Find where the given text appears and provide that cell's center as (X, Y) coordinate. 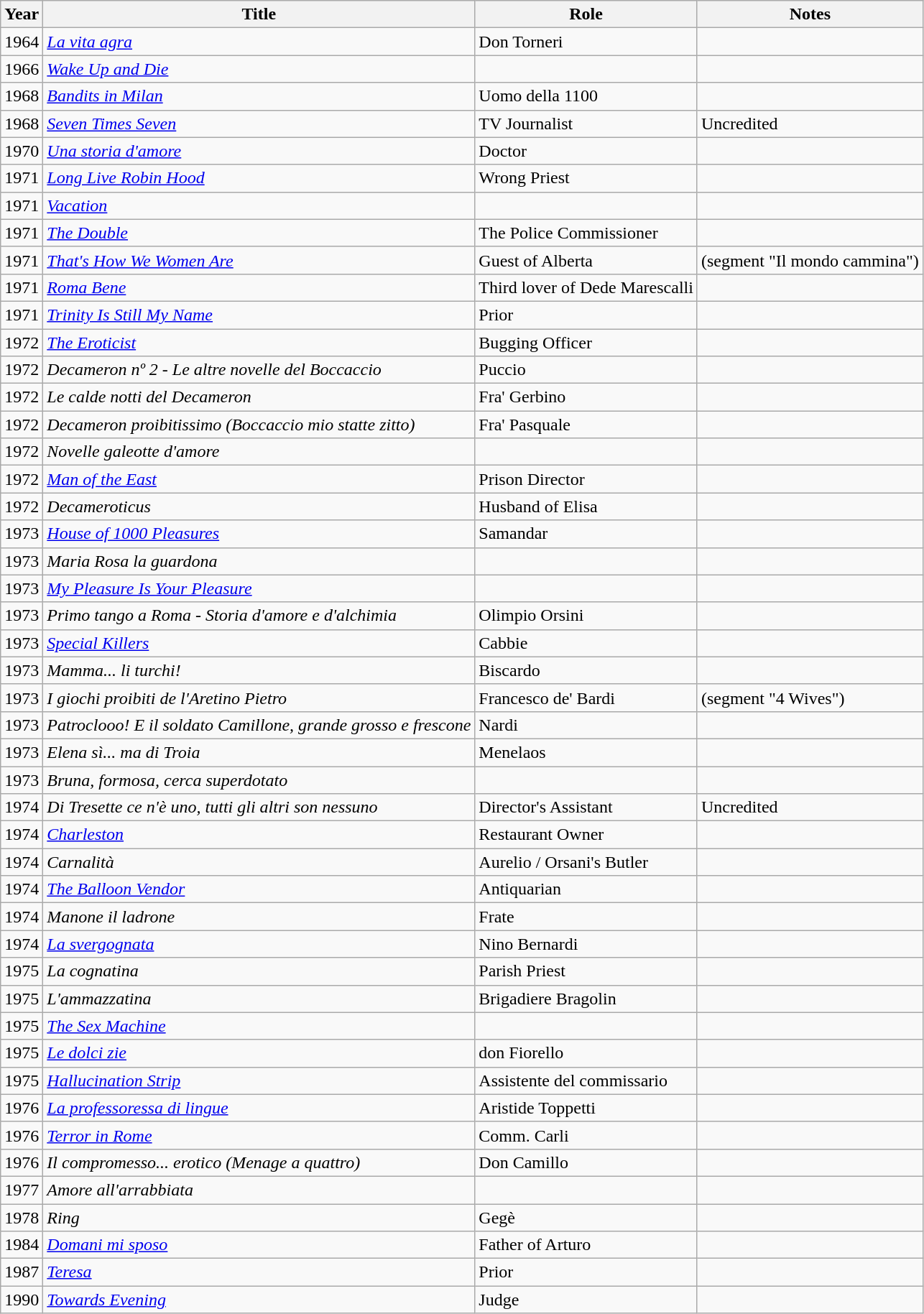
Director's Assistant (586, 808)
The Eroticist (259, 343)
Role (586, 14)
Trinity Is Still My Name (259, 315)
Seven Times Seven (259, 124)
Carnalità (259, 862)
Nardi (586, 725)
Bandits in Milan (259, 96)
Bugging Officer (586, 343)
Biscardo (586, 670)
Don Camillo (586, 1162)
Restaurant Owner (586, 835)
Wake Up and Die (259, 69)
Manone il ladrone (259, 917)
Roma Bene (259, 287)
Fra' Gerbino (586, 397)
Prison Director (586, 479)
Aristide Toppetti (586, 1108)
Long Live Robin Hood (259, 178)
Olimpio Orsini (586, 616)
Year (22, 14)
Gegè (586, 1218)
Teresa (259, 1272)
That's How We Women Are (259, 260)
Menelaos (586, 752)
The Police Commissioner (586, 233)
Terror in Rome (259, 1135)
Title (259, 14)
The Balloon Vendor (259, 889)
Domani mi sposo (259, 1245)
don Fiorello (586, 1053)
Nino Bernardi (586, 944)
1966 (22, 69)
Wrong Priest (586, 178)
Mamma... li turchi! (259, 670)
Le calde notti del Decameron (259, 397)
La svergognata (259, 944)
Parish Priest (586, 971)
L'ammazzatina (259, 999)
Third lover of Dede Marescalli (586, 287)
Uomo della 1100 (586, 96)
Novelle galeotte d'amore (259, 452)
House of 1000 Pleasures (259, 534)
Husband of Elisa (586, 506)
Frate (586, 917)
Judge (586, 1300)
Special Killers (259, 643)
Aurelio / Orsani's Butler (586, 862)
I giochi proibiti de l'Aretino Pietro (259, 698)
Assistente del commissario (586, 1081)
Maria Rosa la guardona (259, 561)
The Double (259, 233)
Hallucination Strip (259, 1081)
Il compromesso... erotico (Menage a quattro) (259, 1162)
1984 (22, 1245)
Notes (810, 14)
Father of Arturo (586, 1245)
Amore all'arrabbiata (259, 1190)
La cognatina (259, 971)
Cabbie (586, 643)
Man of the East (259, 479)
1978 (22, 1218)
Primo tango a Roma - Storia d'amore e d'alchimia (259, 616)
Le dolci zie (259, 1053)
Comm. Carli (586, 1135)
TV Journalist (586, 124)
La vita agra (259, 42)
Samandar (586, 534)
Decameron nº 2 - Le altre novelle del Boccaccio (259, 370)
Brigadiere Bragolin (586, 999)
Don Torneri (586, 42)
1977 (22, 1190)
Antiquarian (586, 889)
Vacation (259, 205)
Doctor (586, 151)
Di Tresette ce n'è uno, tutti gli altri son nessuno (259, 808)
Towards Evening (259, 1300)
Guest of Alberta (586, 260)
Decameron proibitissimo (Boccaccio mio statte zitto) (259, 425)
The Sex Machine (259, 1026)
Francesco de' Bardi (586, 698)
Elena sì... ma di Troia (259, 752)
Bruna, formosa, cerca superdotato (259, 779)
1987 (22, 1272)
1964 (22, 42)
Ring (259, 1218)
(segment "4 Wives") (810, 698)
(segment "Il mondo cammina") (810, 260)
My Pleasure Is Your Pleasure (259, 588)
Charleston (259, 835)
Fra' Pasquale (586, 425)
1970 (22, 151)
Decameroticus (259, 506)
La professoressa di lingue (259, 1108)
1990 (22, 1300)
Puccio (586, 370)
Una storia d'amore (259, 151)
Patroclooo! E il soldato Camillone, grande grosso e frescone (259, 725)
